Identify which cell holds the provided text, then report its (x, y) central coordinate. 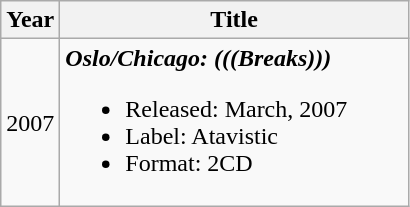
Year (30, 20)
2007 (30, 122)
Oslo/Chicago: (((Breaks)))Released: March, 2007Label: Atavistic Format: 2CD (234, 122)
Title (234, 20)
